Pinpoint the cell where the given text exists, returning its (x, y) midpoint coordinate. 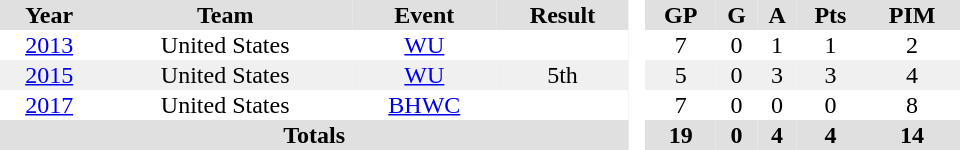
GP (681, 15)
Totals (314, 135)
G (737, 15)
19 (681, 135)
14 (912, 135)
2 (912, 45)
2015 (49, 75)
2017 (49, 105)
Result (563, 15)
BHWC (424, 105)
PIM (912, 15)
Team (225, 15)
Year (49, 15)
5th (563, 75)
Pts (830, 15)
Event (424, 15)
5 (681, 75)
2013 (49, 45)
8 (912, 105)
A (778, 15)
